Output the [x, y] coordinate of the center of the cell containing the given text.  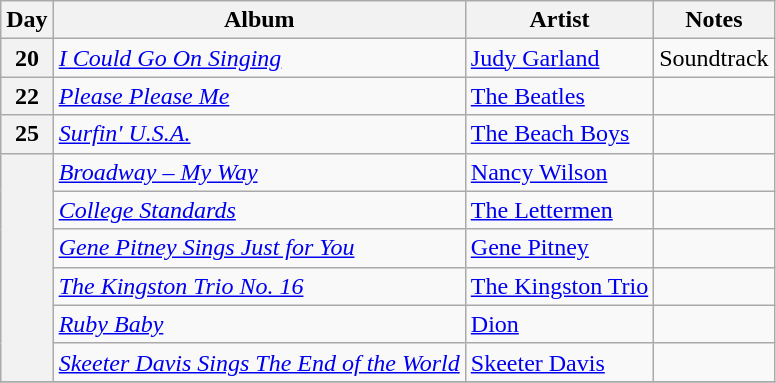
22 [27, 96]
Skeeter Davis [559, 362]
The Kingston Trio No. 16 [259, 286]
Nancy Wilson [559, 172]
Soundtrack [714, 58]
College Standards [259, 210]
I Could Go On Singing [259, 58]
Ruby Baby [259, 324]
Please Please Me [259, 96]
Judy Garland [559, 58]
Gene Pitney Sings Just for You [259, 248]
The Kingston Trio [559, 286]
Album [259, 20]
Gene Pitney [559, 248]
20 [27, 58]
The Lettermen [559, 210]
25 [27, 134]
The Beatles [559, 96]
Skeeter Davis Sings The End of the World [259, 362]
Surfin' U.S.A. [259, 134]
Broadway – My Way [259, 172]
Day [27, 20]
Artist [559, 20]
The Beach Boys [559, 134]
Dion [559, 324]
Notes [714, 20]
